Output the (x, y) coordinate of the center of the cell containing the given text.  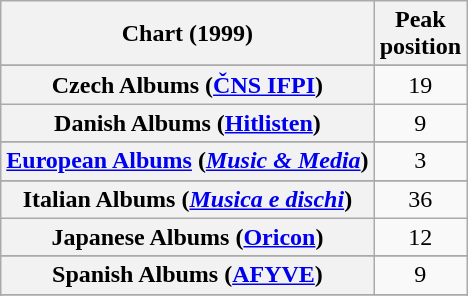
Italian Albums (Musica e dischi) (188, 199)
36 (420, 199)
Japanese Albums (Oricon) (188, 237)
Chart (1999) (188, 34)
Spanish Albums (AFYVE) (188, 275)
12 (420, 237)
Peakposition (420, 34)
19 (420, 85)
European Albums (Music & Media) (188, 161)
Danish Albums (Hitlisten) (188, 123)
Czech Albums (ČNS IFPI) (188, 85)
3 (420, 161)
